Search for the cell housing the specified text and yield its [X, Y] center coordinate. 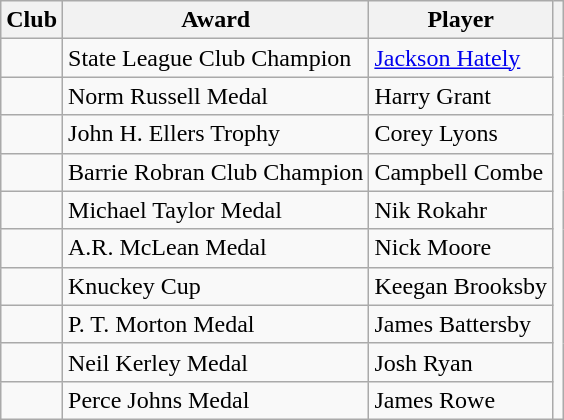
A.R. McLean Medal [216, 248]
Nik Rokahr [461, 210]
Campbell Combe [461, 172]
Keegan Brooksby [461, 286]
James Rowe [461, 400]
Knuckey Cup [216, 286]
Nick Moore [461, 248]
James Battersby [461, 324]
Player [461, 20]
State League Club Champion [216, 58]
Jackson Hately [461, 58]
Award [216, 20]
Josh Ryan [461, 362]
Michael Taylor Medal [216, 210]
P. T. Morton Medal [216, 324]
Harry Grant [461, 96]
Neil Kerley Medal [216, 362]
Barrie Robran Club Champion [216, 172]
Perce Johns Medal [216, 400]
Corey Lyons [461, 134]
John H. Ellers Trophy [216, 134]
Norm Russell Medal [216, 96]
Club [32, 20]
